Return the [X, Y] coordinate for the center point of the cell that contains the specified text.  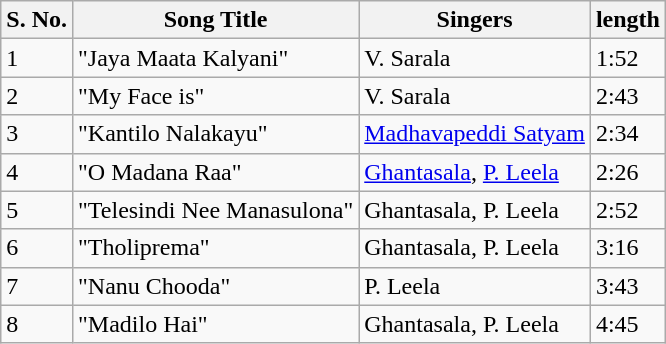
2:43 [628, 96]
8 [37, 324]
"Tholiprema" [215, 248]
P. Leela [475, 286]
"My Face is" [215, 96]
3 [37, 134]
1:52 [628, 58]
4:45 [628, 324]
Madhavapeddi Satyam [475, 134]
"Telesindi Nee Manasulona" [215, 210]
3:16 [628, 248]
6 [37, 248]
5 [37, 210]
2:52 [628, 210]
"Nanu Chooda" [215, 286]
4 [37, 172]
Song Title [215, 20]
2 [37, 96]
"Jaya Maata Kalyani" [215, 58]
7 [37, 286]
2:26 [628, 172]
2:34 [628, 134]
S. No. [37, 20]
1 [37, 58]
"Madilo Hai" [215, 324]
"Kantilo Nalakayu" [215, 134]
Singers [475, 20]
"O Madana Raa" [215, 172]
length [628, 20]
3:43 [628, 286]
